Pinpoint the cell where the given text exists, returning its [X, Y] midpoint coordinate. 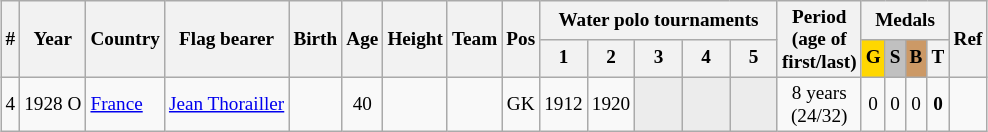
Height [416, 40]
Period(age offirst/last) [819, 40]
40 [362, 104]
# [10, 40]
1912 [564, 104]
Water polo tournaments [659, 20]
GK [521, 104]
1928 O [53, 104]
T [938, 58]
Country [125, 40]
Jean Thorailler [226, 104]
Pos [521, 40]
G [873, 58]
2 [611, 58]
5 [754, 58]
Year [53, 40]
Flag bearer [226, 40]
Birth [316, 40]
Ref [968, 40]
S [895, 58]
8 years(24/32) [819, 104]
1 [564, 58]
3 [659, 58]
Age [362, 40]
France [125, 104]
B [916, 58]
Team [474, 40]
1920 [611, 104]
Medals [905, 20]
